Capture the cell that displays the provided text and extract its [X, Y] central coordinate. 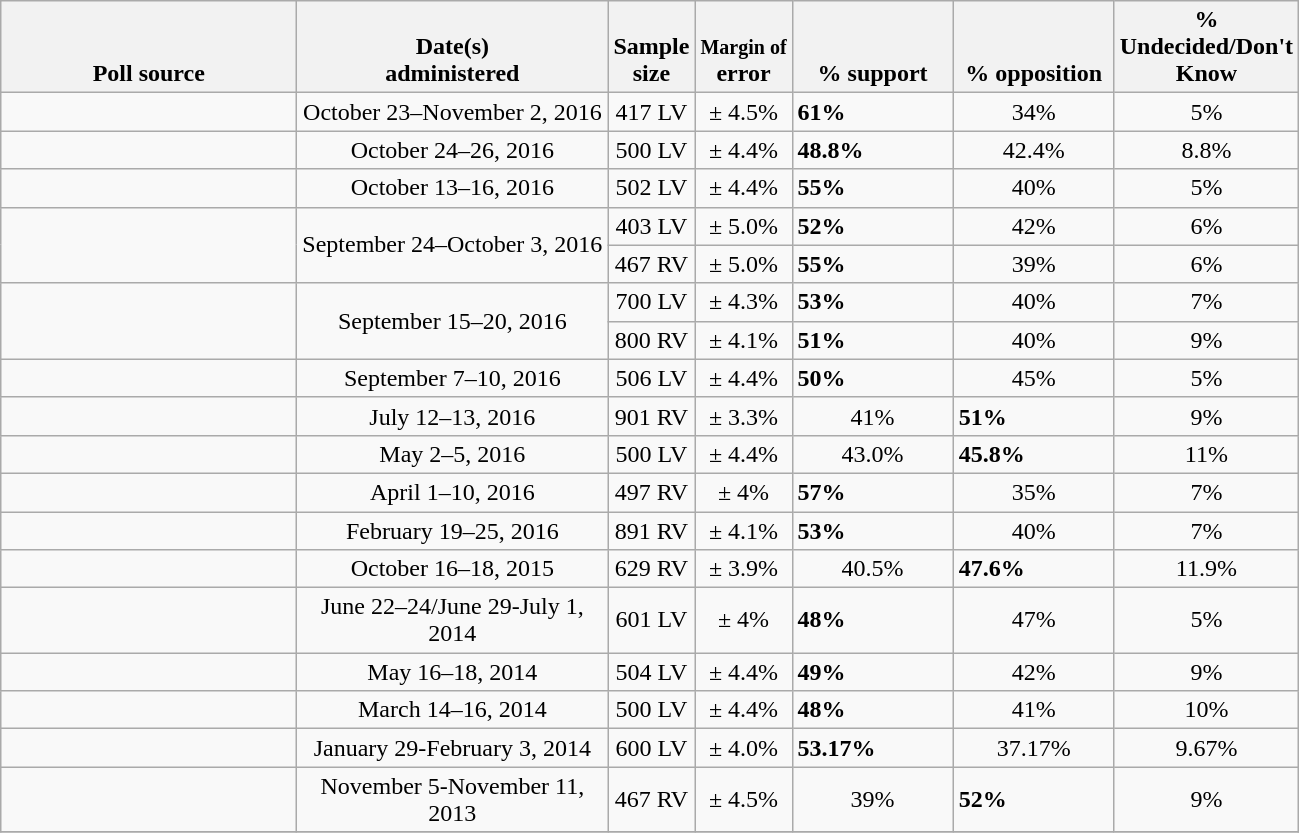
September 24–October 3, 2016 [452, 245]
901 RV [652, 416]
± 4.0% [744, 748]
403 LV [652, 226]
45% [1034, 378]
61% [872, 112]
± 3.9% [744, 569]
October 23–November 2, 2016 [452, 112]
June 22–24/June 29-July 1, 2014 [452, 620]
504 LV [652, 672]
47% [1034, 620]
40.5% [872, 569]
43.0% [872, 454]
417 LV [652, 112]
11.9% [1206, 569]
October 16–18, 2015 [452, 569]
July 12–13, 2016 [452, 416]
September 15–20, 2016 [452, 321]
42.4% [1034, 150]
May 2–5, 2016 [452, 454]
49% [872, 672]
600 LV [652, 748]
506 LV [652, 378]
47.6% [1034, 569]
Date(s)administered [452, 47]
11% [1206, 454]
9.67% [1206, 748]
November 5-November 11, 2013 [452, 800]
± 4.3% [744, 302]
October 24–26, 2016 [452, 150]
48.8% [872, 150]
Samplesize [652, 47]
Poll source [149, 47]
April 1–10, 2016 [452, 492]
800 RV [652, 340]
February 19–25, 2016 [452, 531]
January 29-February 3, 2014 [452, 748]
601 LV [652, 620]
497 RV [652, 492]
Margin oferror [744, 47]
57% [872, 492]
700 LV [652, 302]
45.8% [1034, 454]
37.17% [1034, 748]
% opposition [1034, 47]
March 14–16, 2014 [452, 710]
891 RV [652, 531]
September 7–10, 2016 [452, 378]
% support [872, 47]
34% [1034, 112]
May 16–18, 2014 [452, 672]
10% [1206, 710]
502 LV [652, 188]
October 13–16, 2016 [452, 188]
629 RV [652, 569]
53.17% [872, 748]
± 3.3% [744, 416]
50% [872, 378]
% Undecided/Don't Know [1206, 47]
35% [1034, 492]
8.8% [1206, 150]
